Output the [x, y] coordinate of the center of the cell containing the given text.  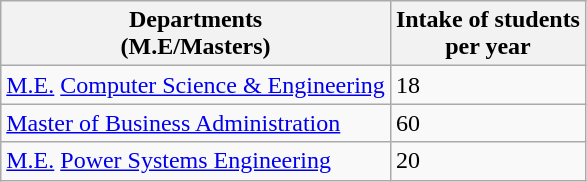
60 [488, 123]
M.E. Computer Science & Engineering [196, 85]
Departments(M.E/Masters) [196, 34]
Intake of studentsper year [488, 34]
M.E. Power Systems Engineering [196, 161]
Master of Business Administration [196, 123]
20 [488, 161]
18 [488, 85]
